Return the (X, Y) coordinate for the center point of the cell that contains the specified text.  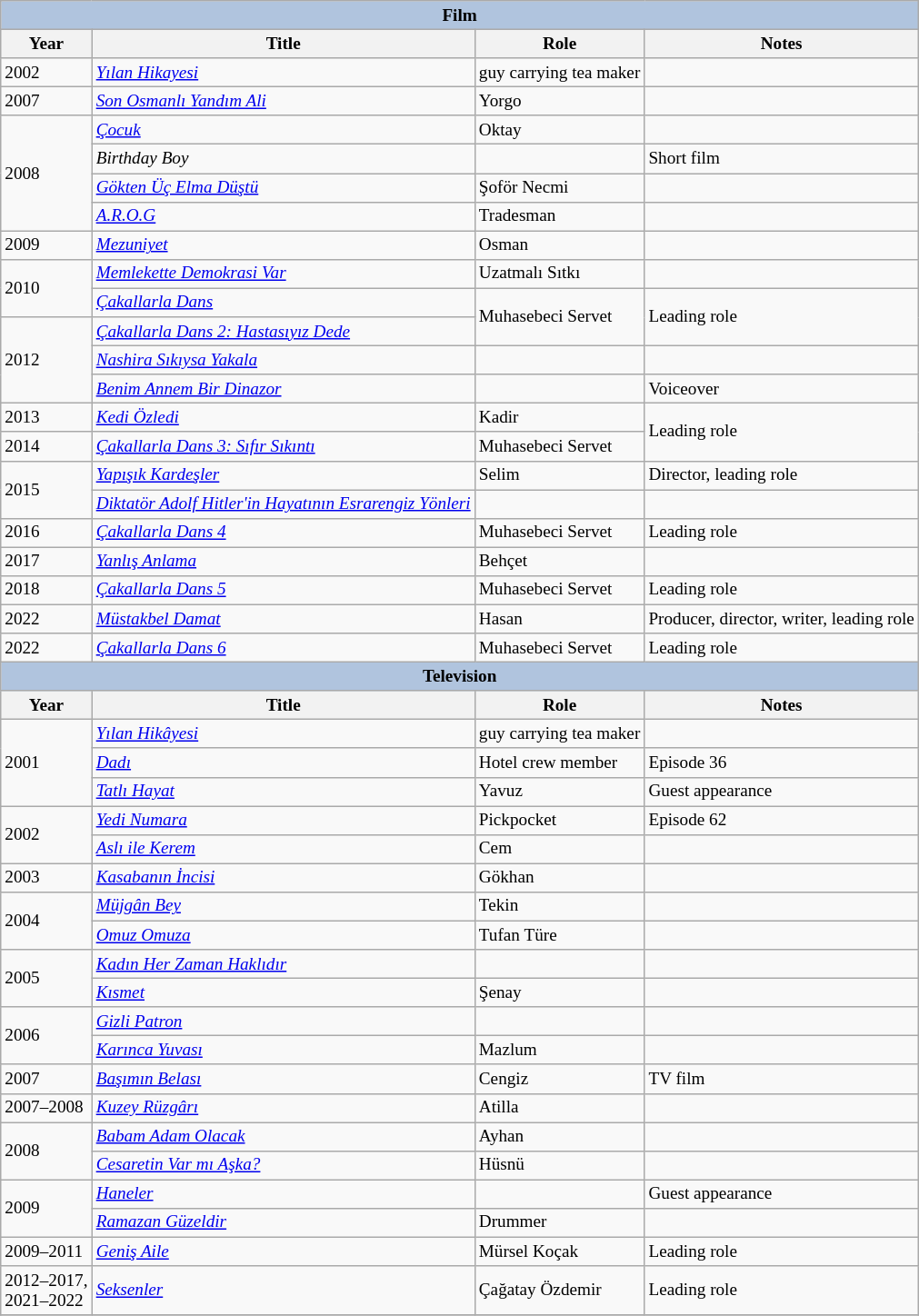
Tekin (560, 906)
Gökhan (560, 878)
Drummer (560, 1222)
Yapışık Kardeşler (284, 475)
Dadı (284, 763)
Atilla (560, 1108)
Yılan Hikâyesi (284, 734)
Film (460, 15)
Producer, director, writer, leading role (782, 619)
Nashira Sıkıysa Yakala (284, 360)
Hasan (560, 619)
2006 (46, 1036)
Çakallarla Dans 5 (284, 590)
Haneler (284, 1194)
Müstakbel Damat (284, 619)
A.R.O.G (284, 216)
Yılan Hikayesi (284, 73)
Osman (560, 245)
2016 (46, 533)
Oktay (560, 130)
Tufan Türe (560, 935)
2010 (46, 287)
Babam Adam Olacak (284, 1137)
Çocuk (284, 130)
2013 (46, 418)
Kısmet (284, 992)
Çakallarla Dans 2: Hastasıyız Dede (284, 332)
2017 (46, 562)
Cesaretin Var mı Aşka? (284, 1165)
Kedi Özledi (284, 418)
Ramazan Güzeldir (284, 1222)
Tradesman (560, 216)
2007–2008 (46, 1108)
Hüsnü (560, 1165)
Çakallarla Dans (284, 303)
2012 (46, 360)
Pickpocket (560, 820)
Tatlı Hayat (284, 792)
2012–2017,2021–2022 (46, 1291)
Selim (560, 475)
2009–2011 (46, 1251)
Diktatör Adolf Hitler'in Hayatının Esrarengiz Yönleri (284, 503)
Şenay (560, 992)
Television (460, 676)
2014 (46, 446)
Mezuniyet (284, 245)
Behçet (560, 562)
2005 (46, 978)
TV film (782, 1079)
Yedi Numara (284, 820)
Çakallarla Dans 4 (284, 533)
Director, leading role (782, 475)
2003 (46, 878)
Uzatmalı Sıtkı (560, 274)
2015 (46, 489)
Kasabanın İncisi (284, 878)
Cengiz (560, 1079)
Benim Annem Bir Dinazor (284, 389)
Cem (560, 849)
2001 (46, 763)
Kuzey Rüzgârı (284, 1108)
Memlekette Demokrasi Var (284, 274)
2004 (46, 920)
Yanlış Anlama (284, 562)
2018 (46, 590)
Birthday Boy (284, 159)
Çakallarla Dans 3: Sıfır Sıkıntı (284, 446)
Gizli Patron (284, 1022)
Müjgân Bey (284, 906)
Karınca Yuvası (284, 1051)
Yorgo (560, 101)
Mazlum (560, 1051)
Son Osmanlı Yandım Ali (284, 101)
Voiceover (782, 389)
Başımın Belası (284, 1079)
Hotel crew member (560, 763)
Geniş Aile (284, 1251)
Mürsel Koçak (560, 1251)
Kadın Her Zaman Haklıdır (284, 964)
Ayhan (560, 1137)
Episode 62 (782, 820)
Seksenler (284, 1291)
Short film (782, 159)
Çakallarla Dans 6 (284, 648)
Çağatay Özdemir (560, 1291)
Aslı ile Kerem (284, 849)
Kadir (560, 418)
Gökten Üç Elma Düştü (284, 187)
Episode 36 (782, 763)
Omuz Omuza (284, 935)
Yavuz (560, 792)
Şoför Necmi (560, 187)
